Find where the given text appears and provide that cell's center as (X, Y) coordinate. 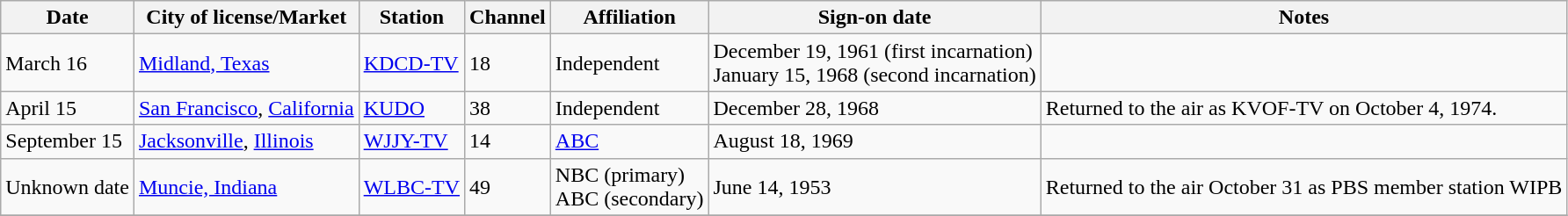
City of license/Market (246, 18)
Midland, Texas (246, 63)
Affiliation (629, 18)
Station (411, 18)
Channel (508, 18)
August 18, 1969 (875, 141)
WLBC-TV (411, 186)
38 (508, 108)
Date (68, 18)
NBC (primary) ABC (secondary) (629, 186)
Unknown date (68, 186)
18 (508, 63)
Notes (1304, 18)
December 19, 1961 (first incarnation) January 15, 1968 (second incarnation) (875, 63)
Jacksonville, Illinois (246, 141)
Returned to the air October 31 as PBS member station WIPB (1304, 186)
San Francisco, California (246, 108)
14 (508, 141)
Sign-on date (875, 18)
June 14, 1953 (875, 186)
March 16 (68, 63)
April 15 (68, 108)
WJJY-TV (411, 141)
December 28, 1968 (875, 108)
KUDO (411, 108)
ABC (629, 141)
49 (508, 186)
Returned to the air as KVOF-TV on October 4, 1974. (1304, 108)
KDCD-TV (411, 63)
Muncie, Indiana (246, 186)
September 15 (68, 141)
